Detect which cell encompasses the target text, then output its [X, Y] center coordinate. 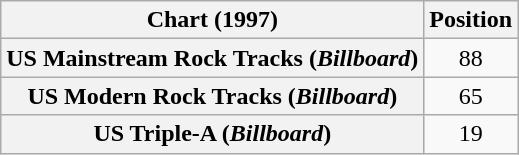
US Modern Rock Tracks (Billboard) [212, 96]
US Mainstream Rock Tracks (Billboard) [212, 58]
Chart (1997) [212, 20]
65 [471, 96]
19 [471, 134]
88 [471, 58]
Position [471, 20]
US Triple-A (Billboard) [212, 134]
